Determine the [x, y] coordinate at the center of the cell enclosing the given text.  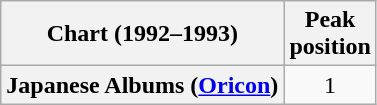
Chart (1992–1993) [142, 34]
Peakposition [330, 34]
Japanese Albums (Oricon) [142, 85]
1 [330, 85]
